Capture the cell that displays the provided text and extract its (X, Y) central coordinate. 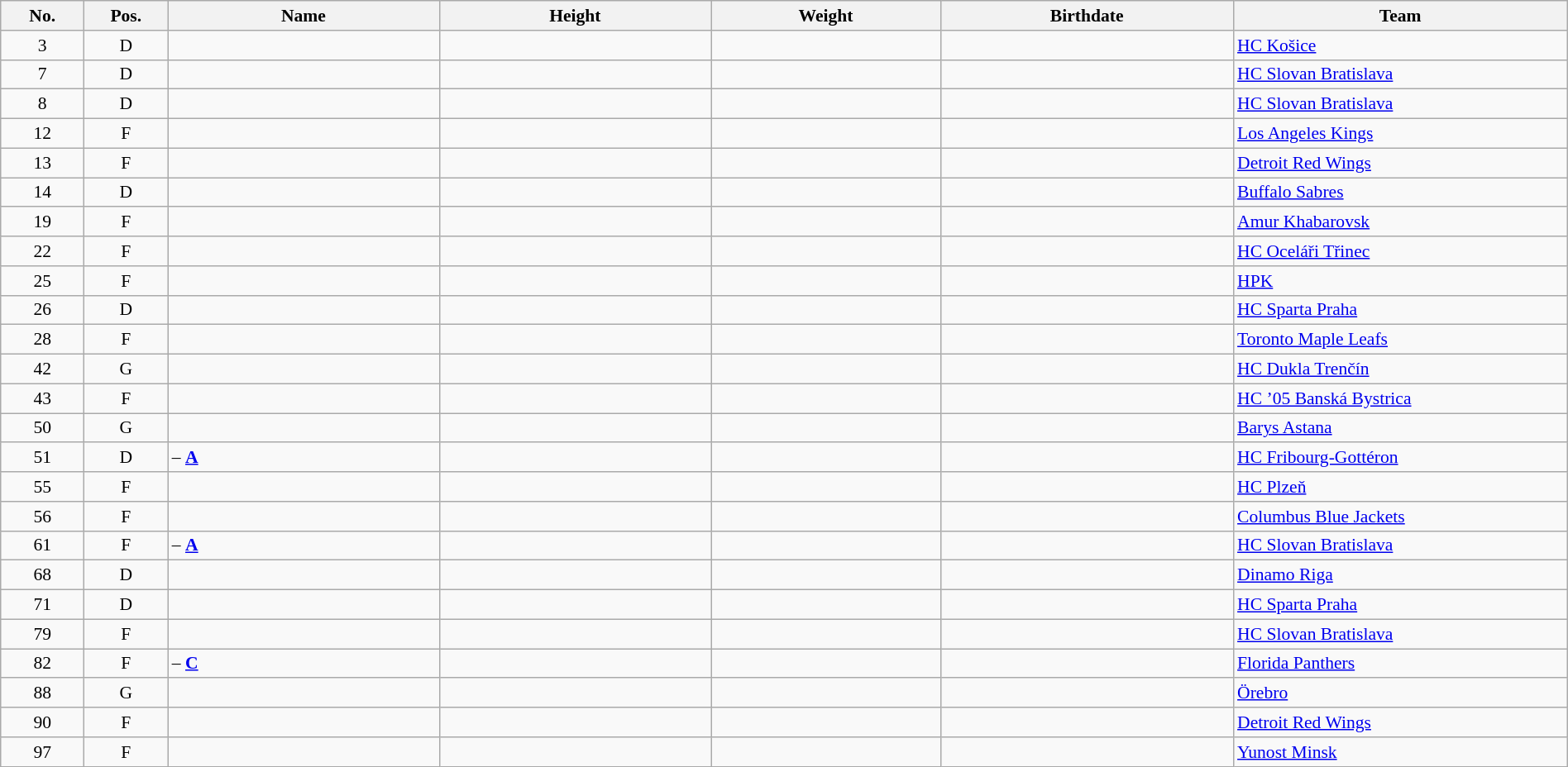
HPK (1400, 281)
13 (43, 163)
Toronto Maple Leafs (1400, 340)
61 (43, 545)
90 (43, 722)
22 (43, 251)
Los Angeles Kings (1400, 134)
50 (43, 428)
HC Oceláři Třinec (1400, 251)
28 (43, 340)
Florida Panthers (1400, 664)
12 (43, 134)
Örebro (1400, 693)
Weight (826, 16)
– C (304, 664)
3 (43, 45)
42 (43, 369)
7 (43, 74)
14 (43, 193)
HC Košice (1400, 45)
Barys Astana (1400, 428)
Height (575, 16)
Birthdate (1087, 16)
HC Fribourg-Gottéron (1400, 458)
68 (43, 575)
Pos. (126, 16)
Name (304, 16)
8 (43, 104)
No. (43, 16)
56 (43, 517)
25 (43, 281)
Columbus Blue Jackets (1400, 517)
97 (43, 752)
Dinamo Riga (1400, 575)
26 (43, 310)
HC Plzeň (1400, 487)
55 (43, 487)
Team (1400, 16)
82 (43, 664)
79 (43, 634)
HC Dukla Trenčín (1400, 369)
Buffalo Sabres (1400, 193)
HC ’05 Banská Bystrica (1400, 398)
51 (43, 458)
71 (43, 605)
Yunost Minsk (1400, 752)
Amur Khabarovsk (1400, 222)
43 (43, 398)
88 (43, 693)
19 (43, 222)
